Output the [X, Y] coordinate of the center of the cell containing the given text.  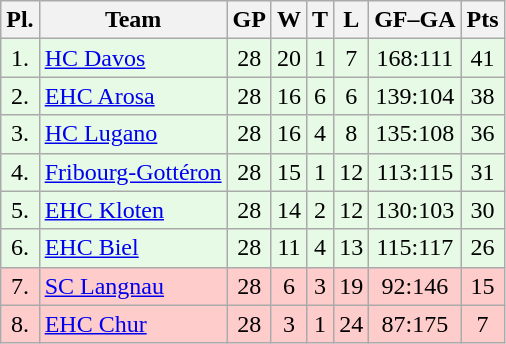
130:103 [415, 210]
115:117 [415, 248]
SC Langnau [133, 286]
GP [249, 20]
20 [288, 58]
11 [288, 248]
14 [288, 210]
EHC Kloten [133, 210]
13 [352, 248]
3. [20, 134]
135:108 [415, 134]
24 [352, 324]
HC Davos [133, 58]
30 [482, 210]
168:111 [415, 58]
139:104 [415, 96]
Pl. [20, 20]
L [352, 20]
7. [20, 286]
Fribourg-Gottéron [133, 172]
Pts [482, 20]
EHC Arosa [133, 96]
6. [20, 248]
113:115 [415, 172]
19 [352, 286]
4. [20, 172]
31 [482, 172]
8 [352, 134]
26 [482, 248]
Team [133, 20]
41 [482, 58]
1. [20, 58]
W [288, 20]
GF–GA [415, 20]
92:146 [415, 286]
2. [20, 96]
EHC Chur [133, 324]
HC Lugano [133, 134]
T [320, 20]
8. [20, 324]
2 [320, 210]
5. [20, 210]
87:175 [415, 324]
36 [482, 134]
38 [482, 96]
EHC Biel [133, 248]
